Provide the (X, Y) coordinate of the cell's center where the given text is located.  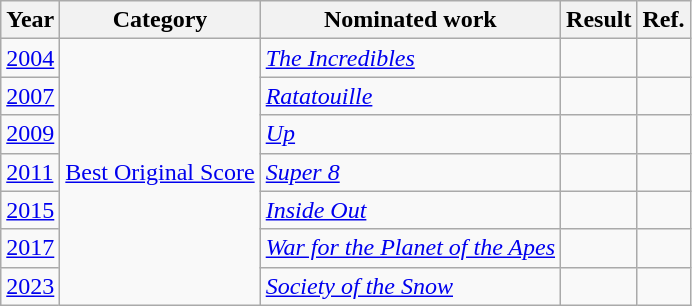
Ratatouille (410, 96)
War for the Planet of the Apes (410, 248)
2007 (30, 96)
The Incredibles (410, 58)
2011 (30, 172)
Result (599, 20)
Super 8 (410, 172)
2023 (30, 286)
Best Original Score (160, 172)
2009 (30, 134)
2004 (30, 58)
Ref. (664, 20)
2015 (30, 210)
Year (30, 20)
Society of the Snow (410, 286)
Inside Out (410, 210)
Up (410, 134)
Category (160, 20)
2017 (30, 248)
Nominated work (410, 20)
